Determine the [X, Y] coordinate at the center of the cell enclosing the given text.  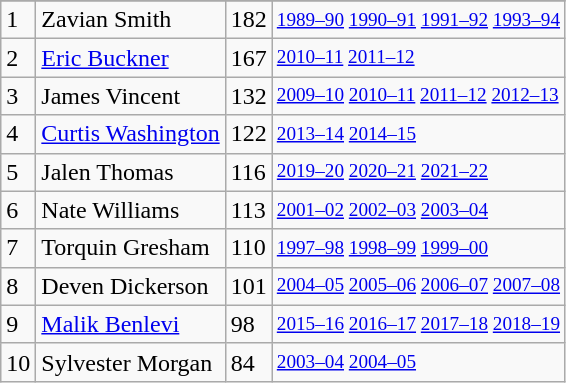
2009–10 2010–11 2011–12 2012–13 [418, 96]
84 [248, 362]
2013–14 2014–15 [418, 134]
Torquin Gresham [130, 248]
2004–05 2005–06 2006–07 2007–08 [418, 286]
116 [248, 172]
2 [18, 58]
8 [18, 286]
2015–16 2016–17 2017–18 2018–19 [418, 324]
182 [248, 20]
101 [248, 286]
9 [18, 324]
2001–02 2002–03 2003–04 [418, 210]
10 [18, 362]
Zavian Smith [130, 20]
7 [18, 248]
6 [18, 210]
Deven Dickerson [130, 286]
Jalen Thomas [130, 172]
2019–20 2020–21 2021–22 [418, 172]
4 [18, 134]
James Vincent [130, 96]
132 [248, 96]
3 [18, 96]
Sylvester Morgan [130, 362]
Malik Benlevi [130, 324]
1997–98 1998–99 1999–00 [418, 248]
2003–04 2004–05 [418, 362]
98 [248, 324]
113 [248, 210]
110 [248, 248]
5 [18, 172]
1989–90 1990–91 1991–92 1993–94 [418, 20]
Curtis Washington [130, 134]
2010–11 2011–12 [418, 58]
Nate Williams [130, 210]
122 [248, 134]
1 [18, 20]
Eric Buckner [130, 58]
167 [248, 58]
